Identify which cell holds the provided text, then report its (X, Y) central coordinate. 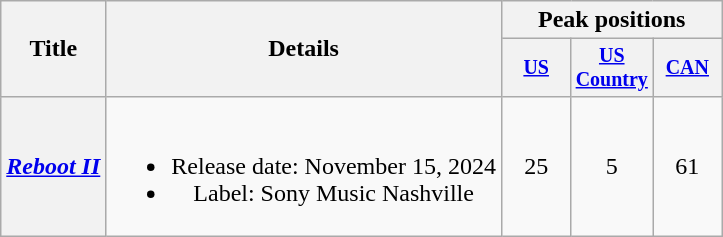
Reboot II (54, 166)
5 (612, 166)
US (536, 68)
Peak positions (612, 20)
Title (54, 49)
Details (304, 49)
Release date: November 15, 2024Label: Sony Music Nashville (304, 166)
25 (536, 166)
CAN (688, 68)
61 (688, 166)
USCountry (612, 68)
